Provide the (x, y) coordinate of the cell's center where the given text is located.  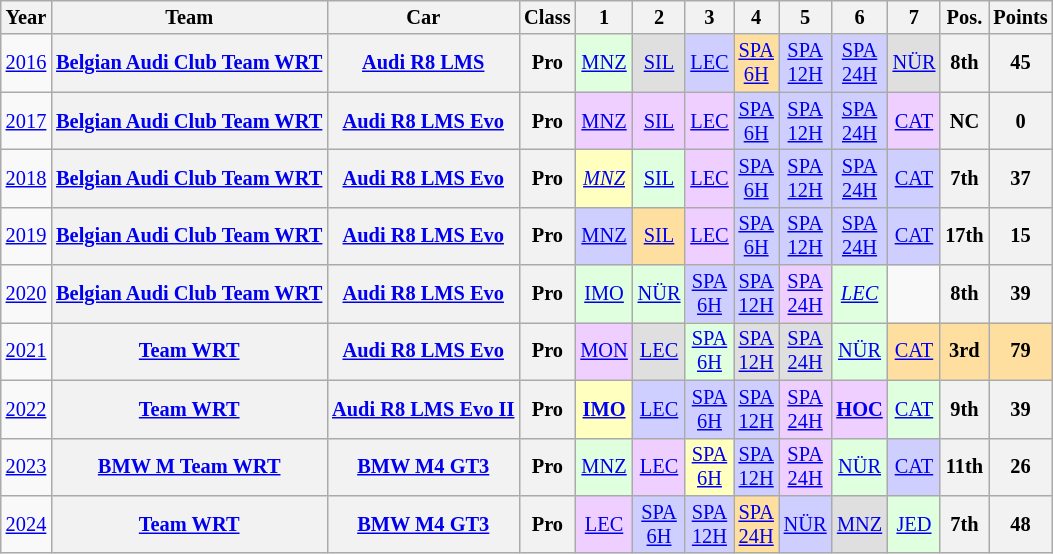
Class (547, 17)
Team (189, 17)
26 (1020, 467)
MON (604, 351)
15 (1020, 236)
7 (914, 17)
Car (423, 17)
2023 (26, 467)
Year (26, 17)
3rd (964, 351)
37 (1020, 178)
48 (1020, 524)
2016 (26, 63)
2021 (26, 351)
Pos. (964, 17)
1 (604, 17)
5 (806, 17)
17th (964, 236)
HOC (859, 409)
2020 (26, 294)
2019 (26, 236)
2 (660, 17)
Audi R8 LMS (423, 63)
79 (1020, 351)
11th (964, 467)
9th (964, 409)
2022 (26, 409)
Points (1020, 17)
2024 (26, 524)
45 (1020, 63)
BMW M Team WRT (189, 467)
Audi R8 LMS Evo II (423, 409)
2018 (26, 178)
6 (859, 17)
2017 (26, 121)
3 (709, 17)
JED (914, 524)
NC (964, 121)
0 (1020, 121)
4 (756, 17)
